Locate the cell with the specified text and output its (X, Y) center coordinate. 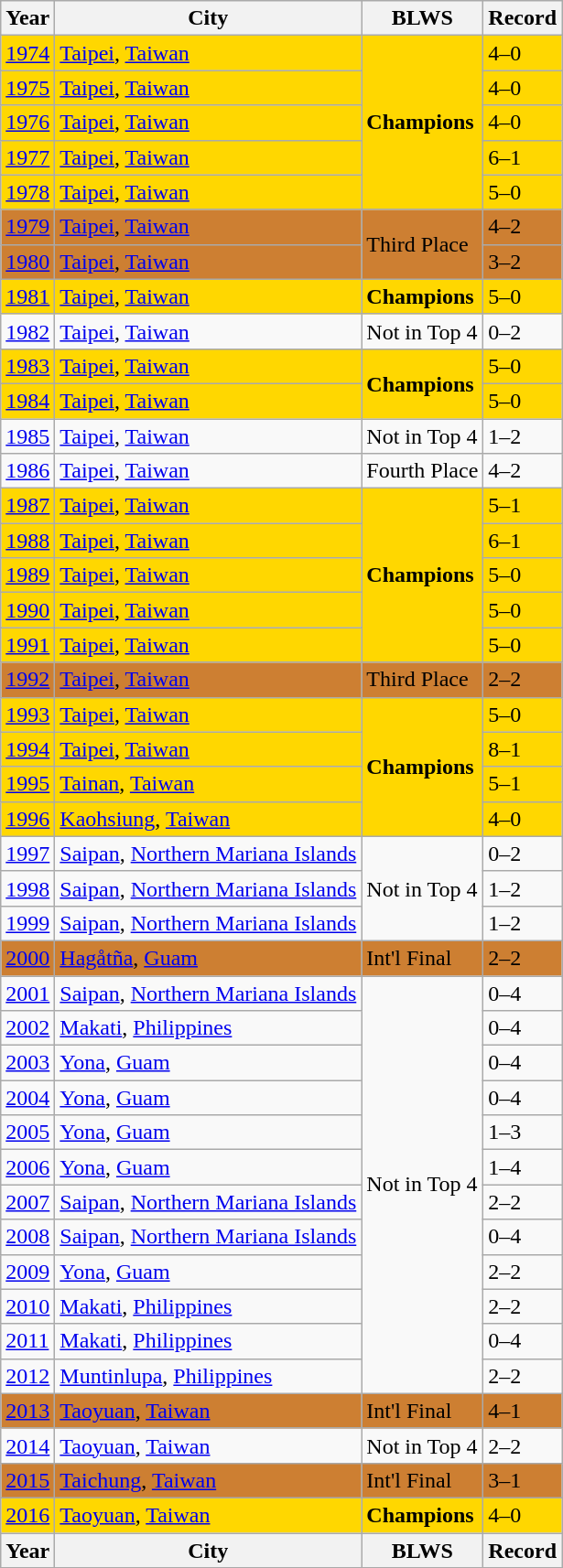
Muntinlupa, Philippines (209, 1376)
1974 (27, 53)
2003 (27, 1063)
8–1 (523, 749)
1982 (27, 331)
1996 (27, 819)
Hagåtña, Guam (209, 958)
2011 (27, 1341)
2002 (27, 1028)
Fourth Place (423, 471)
2007 (27, 1202)
3–2 (523, 262)
2001 (27, 993)
2015 (27, 1480)
Kaohsiung, Taiwan (209, 819)
1997 (27, 854)
1977 (27, 157)
2009 (27, 1272)
1990 (27, 610)
1994 (27, 749)
1984 (27, 401)
1992 (27, 680)
1980 (27, 262)
1987 (27, 506)
1989 (27, 575)
1985 (27, 436)
2005 (27, 1133)
1976 (27, 123)
2006 (27, 1167)
2014 (27, 1445)
1993 (27, 714)
2012 (27, 1376)
2004 (27, 1098)
1999 (27, 923)
1–3 (523, 1133)
1998 (27, 888)
2013 (27, 1411)
4–1 (523, 1411)
1979 (27, 227)
2016 (27, 1515)
1995 (27, 784)
2008 (27, 1237)
Tainan, Taiwan (209, 784)
Taichung, Taiwan (209, 1480)
1–4 (523, 1167)
1986 (27, 471)
1981 (27, 296)
3–1 (523, 1480)
1975 (27, 88)
2000 (27, 958)
1983 (27, 366)
1988 (27, 541)
1991 (27, 645)
2010 (27, 1306)
1978 (27, 192)
